Pinpoint the cell where the given text exists, returning its [x, y] midpoint coordinate. 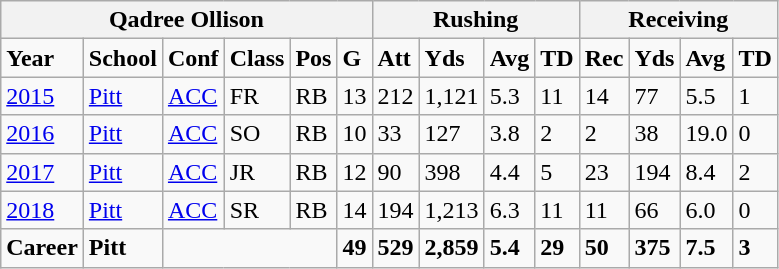
2016 [42, 134]
212 [396, 96]
12 [354, 172]
77 [654, 96]
13 [354, 96]
Year [42, 58]
49 [354, 248]
33 [396, 134]
5.3 [510, 96]
19.0 [706, 134]
Att [396, 58]
Receiving [678, 20]
127 [452, 134]
G [354, 58]
29 [557, 248]
398 [452, 172]
JR [257, 172]
90 [396, 172]
5.5 [706, 96]
FR [257, 96]
2017 [42, 172]
4.4 [510, 172]
SR [257, 210]
529 [396, 248]
2015 [42, 96]
3.8 [510, 134]
5 [557, 172]
375 [654, 248]
Class [257, 58]
School [122, 58]
2,859 [452, 248]
Pos [314, 58]
7.5 [706, 248]
10 [354, 134]
1,121 [452, 96]
Conf [193, 58]
Qadree Ollison [186, 20]
3 [755, 248]
8.4 [706, 172]
6.0 [706, 210]
50 [604, 248]
38 [654, 134]
SO [257, 134]
1,213 [452, 210]
2018 [42, 210]
23 [604, 172]
1 [755, 96]
66 [654, 210]
6.3 [510, 210]
Rushing [476, 20]
5.4 [510, 248]
Rec [604, 58]
Career [42, 248]
